Output the (x, y) coordinate of the center of the cell containing the given text.  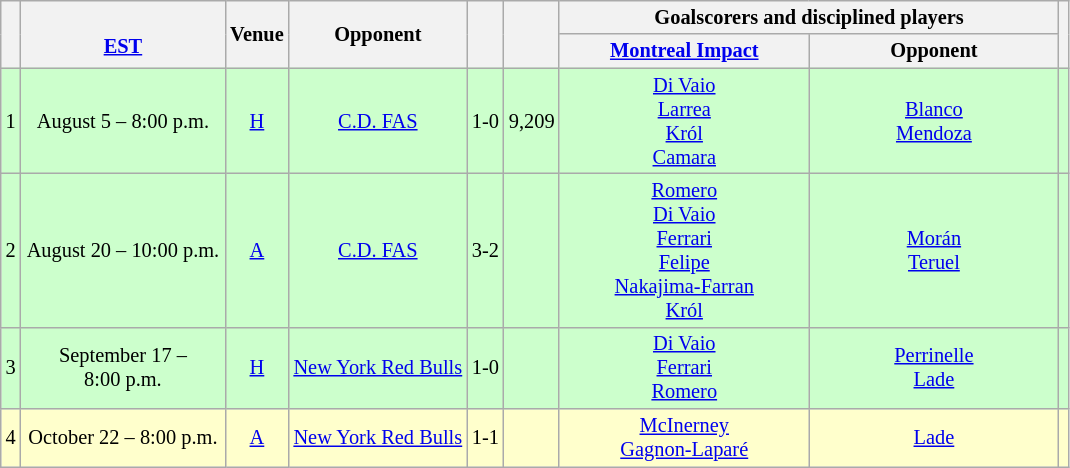
Lade (934, 438)
1-1 (486, 438)
Di Vaio Larrea Król Camara (684, 121)
Montreal Impact (684, 51)
Morán Teruel (934, 250)
EST (124, 34)
August 5 – 8:00 p.m. (124, 121)
Romero Di Vaio Ferrari Felipe Nakajima-Farran Król (684, 250)
3-2 (486, 250)
4 (11, 438)
August 20 – 10:00 p.m. (124, 250)
September 17 – 8:00 p.m. (124, 368)
2 (11, 250)
Blanco Mendoza (934, 121)
1 (11, 121)
Perrinelle Lade (934, 368)
3 (11, 368)
Di Vaio Ferrari Romero (684, 368)
Goalscorers and disciplined players (808, 17)
October 22 – 8:00 p.m. (124, 438)
McInerney Gagnon-Laparé (684, 438)
9,209 (532, 121)
Venue (256, 34)
